Return the (X, Y) coordinate for the center point of the cell that contains the specified text.  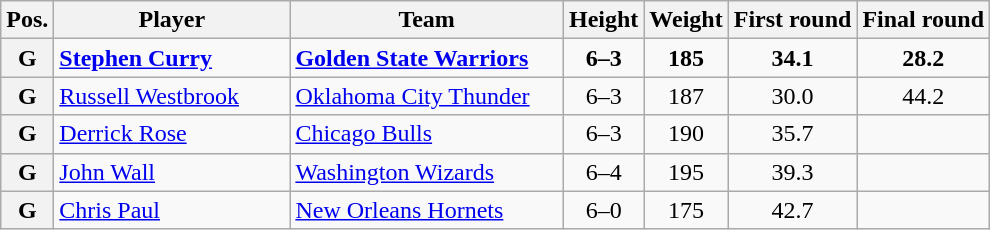
42.7 (792, 210)
Final round (924, 20)
First round (792, 20)
Team (427, 20)
Stephen Curry (172, 58)
44.2 (924, 96)
Height (603, 20)
Weight (686, 20)
175 (686, 210)
Golden State Warriors (427, 58)
John Wall (172, 172)
185 (686, 58)
Derrick Rose (172, 134)
34.1 (792, 58)
New Orleans Hornets (427, 210)
39.3 (792, 172)
Chris Paul (172, 210)
Russell Westbrook (172, 96)
Oklahoma City Thunder (427, 96)
190 (686, 134)
28.2 (924, 58)
6–0 (603, 210)
Player (172, 20)
35.7 (792, 134)
6–4 (603, 172)
Washington Wizards (427, 172)
Pos. (28, 20)
30.0 (792, 96)
195 (686, 172)
Chicago Bulls (427, 134)
187 (686, 96)
